Detect which cell encompasses the target text, then output its (X, Y) center coordinate. 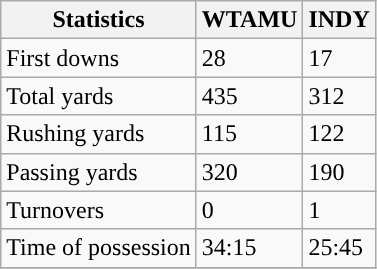
First downs (99, 58)
122 (339, 134)
INDY (339, 20)
0 (250, 210)
312 (339, 96)
Time of possession (99, 248)
435 (250, 96)
17 (339, 58)
Rushing yards (99, 134)
34:15 (250, 248)
115 (250, 134)
320 (250, 172)
Passing yards (99, 172)
Total yards (99, 96)
28 (250, 58)
Turnovers (99, 210)
190 (339, 172)
1 (339, 210)
25:45 (339, 248)
WTAMU (250, 20)
Statistics (99, 20)
